Pinpoint the cell where the given text exists, returning its [X, Y] midpoint coordinate. 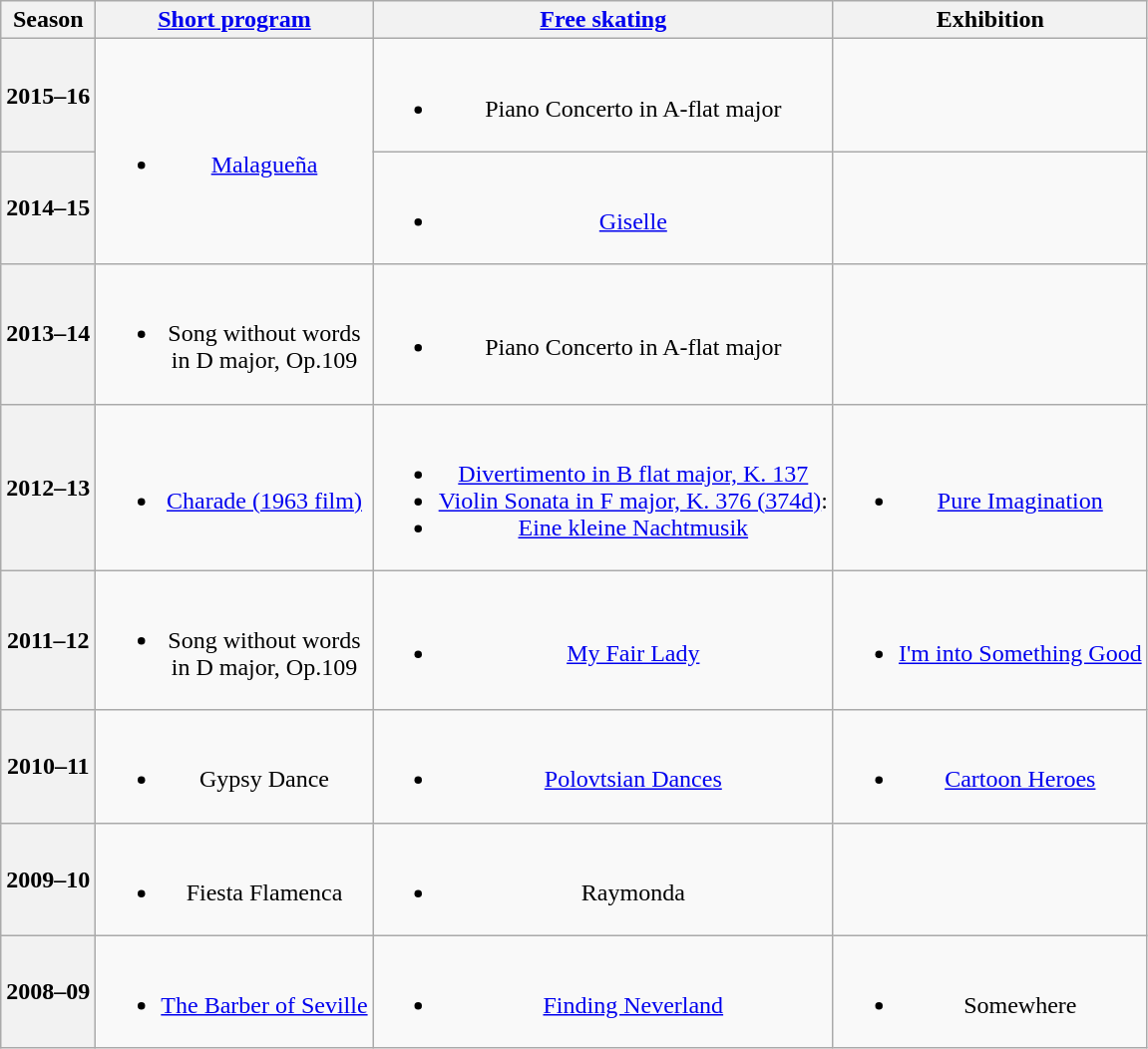
I'm into Something Good [989, 640]
Gypsy Dance [234, 766]
2012–13 [48, 487]
Pure Imagination [989, 487]
Giselle [602, 207]
Divertimento in B flat major, K. 137 Violin Sonata in F major, K. 376 (374d): Eine kleine Nachtmusik [602, 487]
2014–15 [48, 207]
2015–16 [48, 96]
Somewhere [989, 991]
2008–09 [48, 991]
2011–12 [48, 640]
Finding Neverland [602, 991]
Exhibition [989, 20]
2013–14 [48, 334]
Cartoon Heroes [989, 766]
2010–11 [48, 766]
Polovtsian Dances [602, 766]
The Barber of Seville [234, 991]
Fiesta Flamenca [234, 879]
2009–10 [48, 879]
Charade (1963 film) [234, 487]
Malagueña [234, 152]
My Fair Lady [602, 640]
Raymonda [602, 879]
Short program [234, 20]
Free skating [602, 20]
Season [48, 20]
